Provide the [x, y] coordinate of the cell's center where the given text is located.  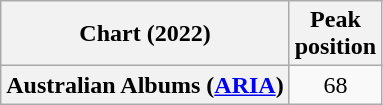
Peakposition [335, 34]
68 [335, 85]
Chart (2022) [145, 34]
Australian Albums (ARIA) [145, 85]
